Pinpoint the cell where the given text exists, returning its [X, Y] midpoint coordinate. 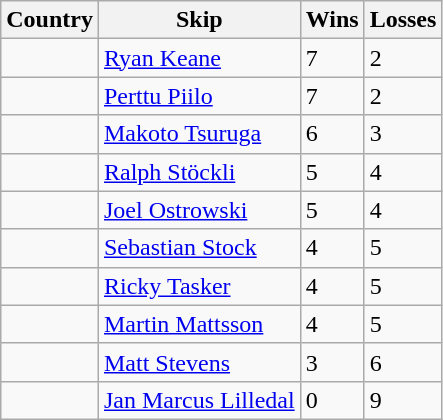
Ricky Tasker [199, 286]
Matt Stevens [199, 362]
Martin Mattsson [199, 324]
Wins [332, 20]
Losses [403, 20]
Makoto Tsuruga [199, 134]
Country [50, 20]
Ralph Stöckli [199, 172]
9 [403, 400]
Jan Marcus Lilledal [199, 400]
Skip [199, 20]
Ryan Keane [199, 58]
Sebastian Stock [199, 248]
Joel Ostrowski [199, 210]
0 [332, 400]
Perttu Piilo [199, 96]
